Determine the [x, y] coordinate at the center of the cell enclosing the given text.  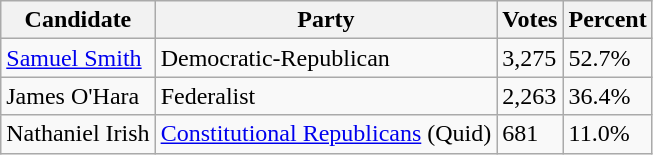
681 [530, 134]
36.4% [608, 96]
Samuel Smith [78, 58]
2,263 [530, 96]
52.7% [608, 58]
Constitutional Republicans (Quid) [326, 134]
Candidate [78, 20]
Votes [530, 20]
3,275 [530, 58]
James O'Hara [78, 96]
Federalist [326, 96]
Nathaniel Irish [78, 134]
Democratic-Republican [326, 58]
11.0% [608, 134]
Percent [608, 20]
Party [326, 20]
